Detect which cell encompasses the target text, then output its [X, Y] center coordinate. 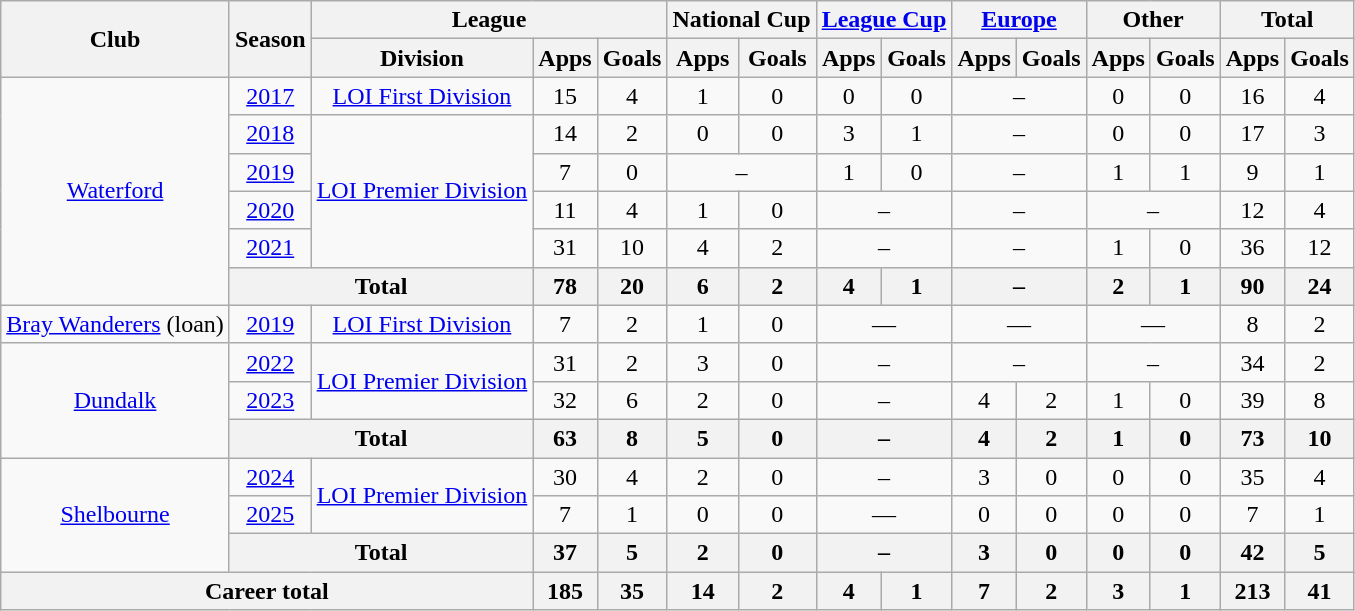
Shelbourne [116, 515]
2025 [270, 515]
Club [116, 39]
National Cup [742, 20]
11 [565, 210]
20 [632, 286]
Waterford [116, 191]
34 [1252, 362]
42 [1252, 553]
League Cup [884, 20]
30 [565, 477]
15 [565, 96]
Career total [267, 591]
Europe [1019, 20]
Other [1153, 20]
2021 [270, 248]
36 [1252, 248]
90 [1252, 286]
Bray Wanderers (loan) [116, 324]
24 [1320, 286]
2017 [270, 96]
39 [1252, 400]
Division [422, 58]
41 [1320, 591]
78 [565, 286]
2020 [270, 210]
2018 [270, 134]
2022 [270, 362]
63 [565, 438]
37 [565, 553]
League [489, 20]
2024 [270, 477]
73 [1252, 438]
185 [565, 591]
17 [1252, 134]
Season [270, 39]
16 [1252, 96]
2023 [270, 400]
Dundalk [116, 400]
213 [1252, 591]
9 [1252, 172]
32 [565, 400]
